Output the [X, Y] coordinate of the center of the cell containing the given text.  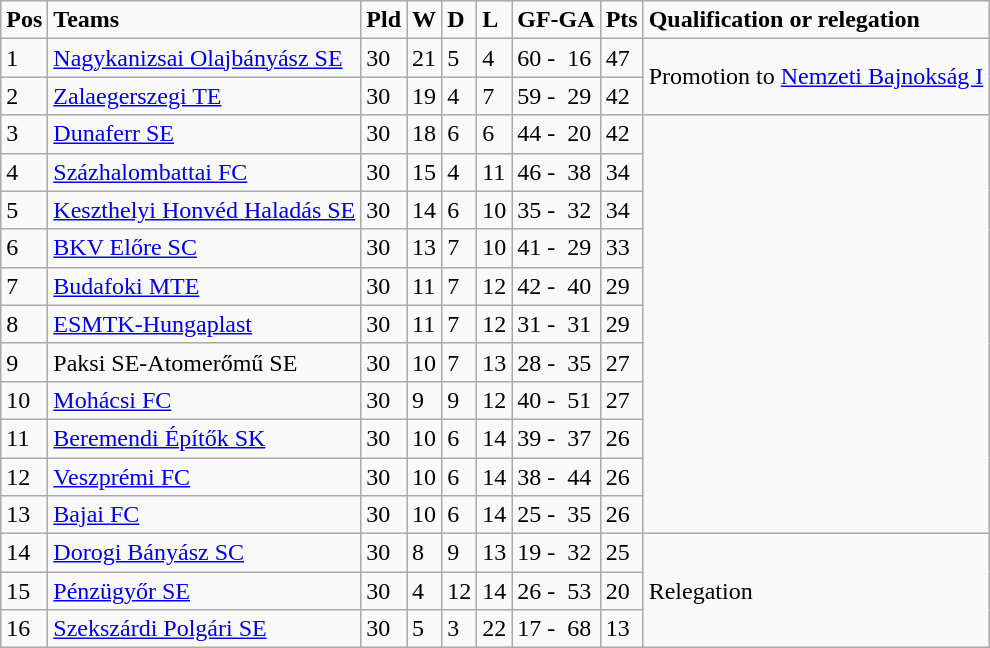
33 [622, 248]
25 - 35 [556, 515]
BKV Előre SC [204, 248]
W [424, 20]
Dunaferr SE [204, 134]
42 - 40 [556, 286]
16 [24, 629]
22 [494, 629]
44 - 20 [556, 134]
D [460, 20]
59 - 29 [556, 96]
Pts [622, 20]
2 [24, 96]
19 [424, 96]
Bajai FC [204, 515]
Mohácsi FC [204, 400]
47 [622, 58]
39 - 37 [556, 438]
Veszprémi FC [204, 477]
Qualification or relegation [816, 20]
Relegation [816, 591]
Pld [384, 20]
41 - 29 [556, 248]
Pénzügyőr SE [204, 591]
L [494, 20]
1 [24, 58]
Beremendi Építők SK [204, 438]
60 - 16 [556, 58]
Szekszárdi Polgári SE [204, 629]
40 - 51 [556, 400]
25 [622, 553]
46 - 38 [556, 172]
Zalaegerszegi TE [204, 96]
28 - 35 [556, 362]
17 - 68 [556, 629]
18 [424, 134]
Dorogi Bányász SC [204, 553]
35 - 32 [556, 210]
Budafoki MTE [204, 286]
Keszthelyi Honvéd Haladás SE [204, 210]
ESMTK-Hungaplast [204, 324]
Százhalombattai FC [204, 172]
Promotion to Nemzeti Bajnokság I [816, 77]
31 - 31 [556, 324]
26 - 53 [556, 591]
GF-GA [556, 20]
20 [622, 591]
38 - 44 [556, 477]
Nagykanizsai Olajbányász SE [204, 58]
Pos [24, 20]
19 - 32 [556, 553]
21 [424, 58]
Teams [204, 20]
Paksi SE-Atomerőmű SE [204, 362]
